Provide the (X, Y) coordinate of the cell's center where the given text is located.  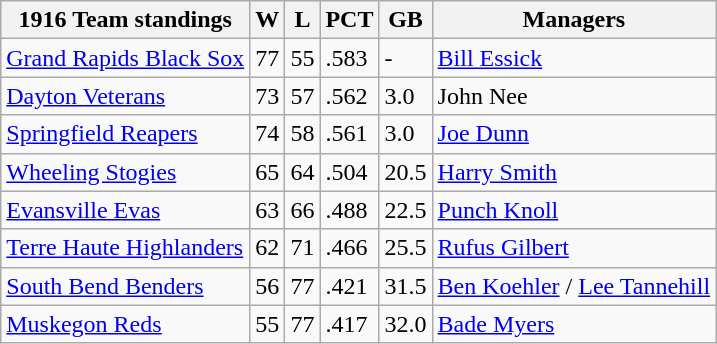
31.5 (406, 286)
Punch Knoll (574, 210)
Bade Myers (574, 324)
.504 (350, 172)
Ben Koehler / Lee Tannehill (574, 286)
.562 (350, 96)
Dayton Veterans (126, 96)
66 (302, 210)
22.5 (406, 210)
Terre Haute Highlanders (126, 248)
57 (302, 96)
20.5 (406, 172)
- (406, 58)
.561 (350, 134)
.583 (350, 58)
PCT (350, 20)
1916 Team standings (126, 20)
W (268, 20)
Rufus Gilbert (574, 248)
Managers (574, 20)
South Bend Benders (126, 286)
74 (268, 134)
63 (268, 210)
Grand Rapids Black Sox (126, 58)
Harry Smith (574, 172)
Bill Essick (574, 58)
64 (302, 172)
GB (406, 20)
L (302, 20)
.417 (350, 324)
John Nee (574, 96)
25.5 (406, 248)
.421 (350, 286)
.466 (350, 248)
62 (268, 248)
58 (302, 134)
71 (302, 248)
Muskegon Reds (126, 324)
Evansville Evas (126, 210)
73 (268, 96)
Joe Dunn (574, 134)
56 (268, 286)
65 (268, 172)
Springfield Reapers (126, 134)
.488 (350, 210)
32.0 (406, 324)
Wheeling Stogies (126, 172)
